Extract the (X, Y) coordinate from the center of the cell holding the provided text.  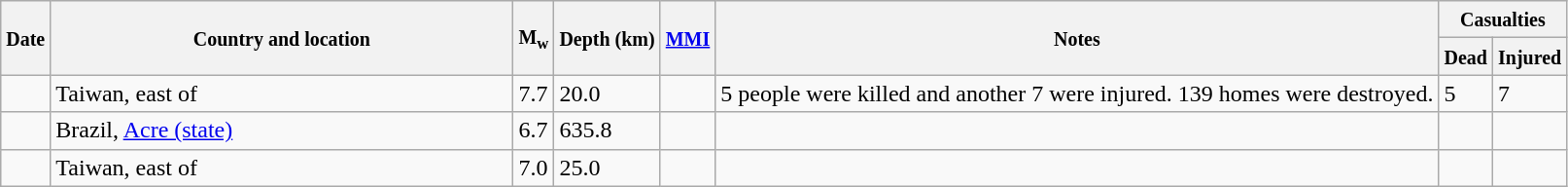
7.7 (534, 93)
635.8 (607, 131)
Depth (km) (607, 38)
Injured (1529, 56)
Brazil, Acre (state) (282, 131)
Casualties (1503, 19)
Notes (1077, 38)
Date (25, 38)
20.0 (607, 93)
Dead (1466, 56)
MMI (688, 38)
7.0 (534, 168)
Country and location (282, 38)
7 (1529, 93)
25.0 (607, 168)
Mw (534, 38)
6.7 (534, 131)
5 people were killed and another 7 were injured. 139 homes were destroyed. (1077, 93)
5 (1466, 93)
